Find where the given text appears and provide that cell's center as (x, y) coordinate. 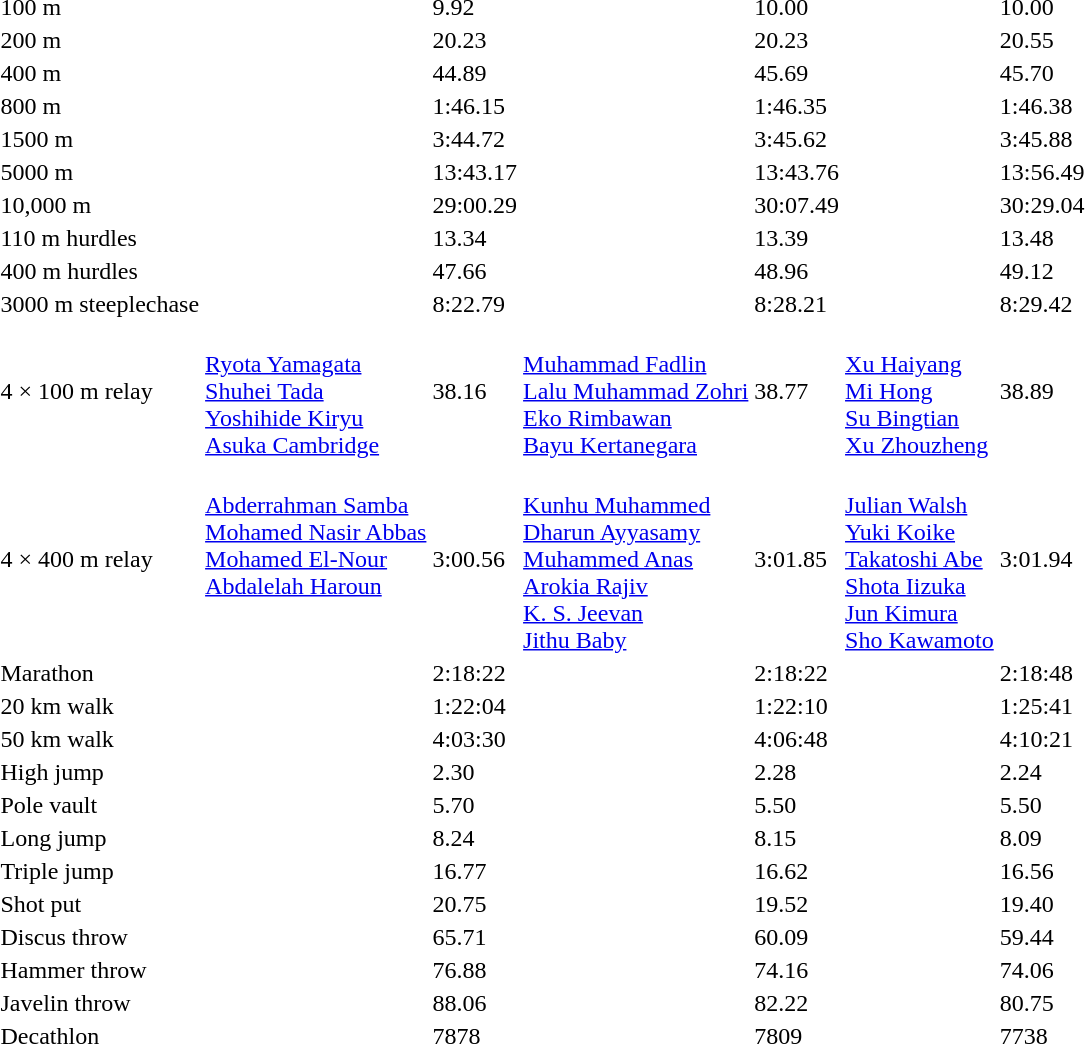
1:46.15 (475, 106)
5.50 (797, 805)
19.52 (797, 904)
1:22:10 (797, 706)
16.62 (797, 871)
13:43.17 (475, 172)
74.16 (797, 970)
60.09 (797, 937)
Xu HaiyangMi HongSu BingtianXu Zhouzheng (920, 391)
3:44.72 (475, 139)
3:45.62 (797, 139)
38.16 (475, 391)
76.88 (475, 970)
16.77 (475, 871)
65.71 (475, 937)
5.70 (475, 805)
38.77 (797, 391)
13.34 (475, 238)
4:03:30 (475, 739)
44.89 (475, 73)
13:43.76 (797, 172)
47.66 (475, 271)
1:22:04 (475, 706)
3:01.85 (797, 559)
13.39 (797, 238)
Abderrahman SambaMohamed Nasir AbbasMohamed El-NourAbdalelah Haroun (316, 559)
82.22 (797, 1003)
30:07.49 (797, 205)
4:06:48 (797, 739)
48.96 (797, 271)
20.75 (475, 904)
88.06 (475, 1003)
1:46.35 (797, 106)
8:28.21 (797, 304)
29:00.29 (475, 205)
Kunhu MuhammedDharun AyyasamyMuhammed AnasArokia RajivK. S. JeevanJithu Baby (636, 559)
2.28 (797, 772)
8.24 (475, 838)
8:22.79 (475, 304)
8.15 (797, 838)
2.30 (475, 772)
45.69 (797, 73)
Julian WalshYuki KoikeTakatoshi AbeShota IizukaJun KimuraSho Kawamoto (920, 559)
Ryota YamagataShuhei TadaYoshihide KiryuAsuka Cambridge (316, 391)
Muhammad FadlinLalu Muhammad ZohriEko RimbawanBayu Kertanegara (636, 391)
3:00.56 (475, 559)
